Output the (x, y) coordinate of the center of the cell containing the given text.  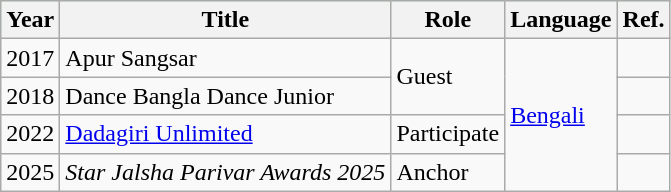
Title (226, 20)
Year (30, 20)
Star Jalsha Parivar Awards 2025 (226, 172)
2018 (30, 96)
Language (561, 20)
Anchor (448, 172)
Participate (448, 134)
Bengali (561, 115)
Dadagiri Unlimited (226, 134)
Guest (448, 77)
Ref. (644, 20)
Role (448, 20)
Dance Bangla Dance Junior (226, 96)
2025 (30, 172)
Apur Sangsar (226, 58)
2022 (30, 134)
2017 (30, 58)
